Return [X, Y] of the center of cell containing provided text 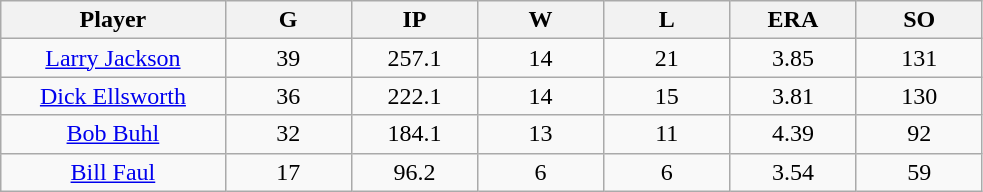
W [540, 20]
3.85 [793, 58]
4.39 [793, 134]
96.2 [414, 172]
3.54 [793, 172]
257.1 [414, 58]
130 [919, 96]
184.1 [414, 134]
17 [288, 172]
39 [288, 58]
IP [414, 20]
3.81 [793, 96]
ERA [793, 20]
Dick Ellsworth [113, 96]
59 [919, 172]
SO [919, 20]
13 [540, 134]
21 [667, 58]
Bob Buhl [113, 134]
32 [288, 134]
15 [667, 96]
92 [919, 134]
Larry Jackson [113, 58]
222.1 [414, 96]
11 [667, 134]
Player [113, 20]
36 [288, 96]
G [288, 20]
131 [919, 58]
Bill Faul [113, 172]
L [667, 20]
